Output the [X, Y] coordinate of the center of the cell containing the given text.  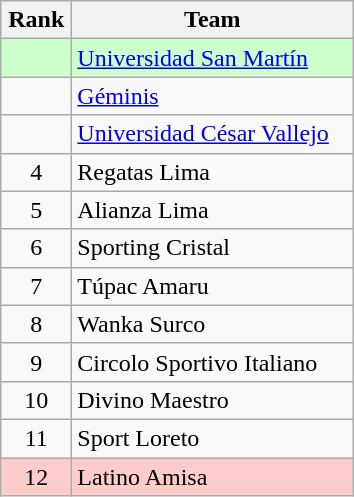
Circolo Sportivo Italiano [212, 362]
10 [36, 400]
Universidad San Martín [212, 58]
5 [36, 210]
Wanka Surco [212, 324]
11 [36, 438]
Regatas Lima [212, 172]
Latino Amisa [212, 477]
Sport Loreto [212, 438]
Sporting Cristal [212, 248]
12 [36, 477]
6 [36, 248]
8 [36, 324]
Géminis [212, 96]
Rank [36, 20]
7 [36, 286]
Alianza Lima [212, 210]
Túpac Amaru [212, 286]
9 [36, 362]
Team [212, 20]
Universidad César Vallejo [212, 134]
Divino Maestro [212, 400]
4 [36, 172]
